Return (X, Y) of the center of cell containing provided text 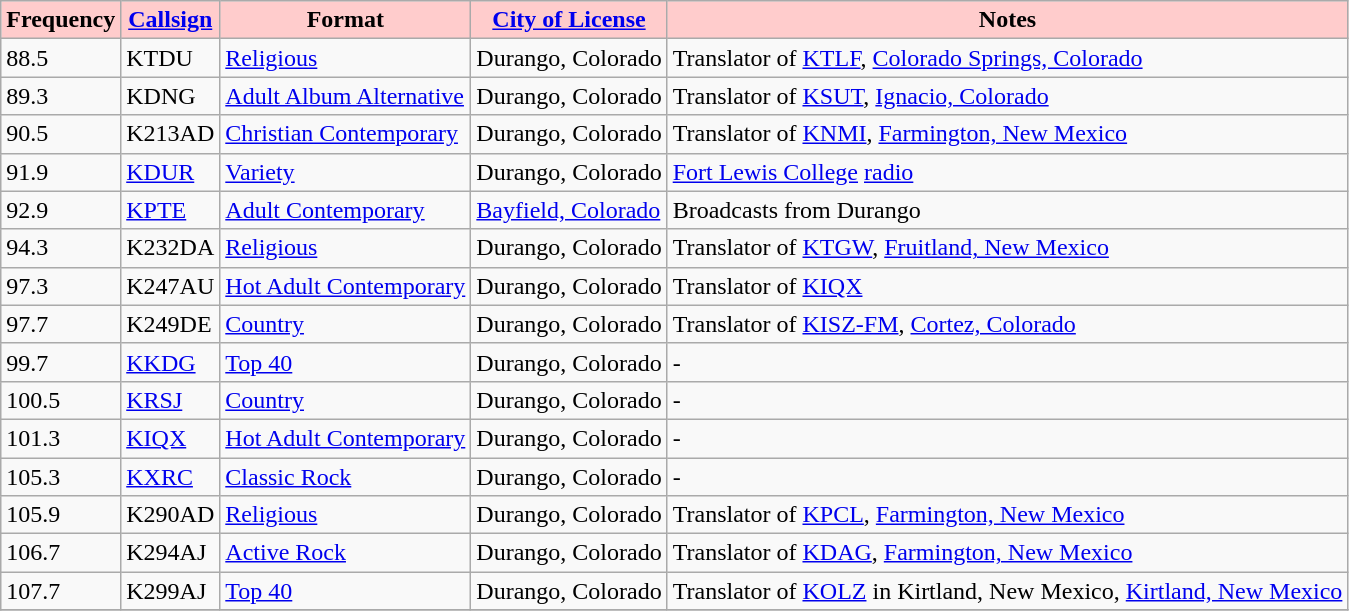
KXRC (170, 477)
KKDG (170, 362)
97.7 (61, 324)
Translator of KDAG, Farmington, New Mexico (1008, 553)
Adult Contemporary (346, 210)
K232DA (170, 248)
K249DE (170, 324)
Adult Album Alternative (346, 96)
106.7 (61, 553)
Variety (346, 172)
Bayfield, Colorado (569, 210)
105.9 (61, 515)
101.3 (61, 438)
KIQX (170, 438)
97.3 (61, 286)
Translator of KNMI, Farmington, New Mexico (1008, 134)
89.3 (61, 96)
Translator of KPCL, Farmington, New Mexico (1008, 515)
91.9 (61, 172)
City of License (569, 20)
KDUR (170, 172)
K294AJ (170, 553)
KTDU (170, 58)
92.9 (61, 210)
94.3 (61, 248)
Notes (1008, 20)
K213AD (170, 134)
Classic Rock (346, 477)
K299AJ (170, 591)
88.5 (61, 58)
Translator of KSUT, Ignacio, Colorado (1008, 96)
KPTE (170, 210)
Translator of KIQX (1008, 286)
Translator of KOLZ in Kirtland, New Mexico, Kirtland, New Mexico (1008, 591)
99.7 (61, 362)
K290AD (170, 515)
Callsign (170, 20)
Format (346, 20)
KRSJ (170, 400)
Fort Lewis College radio (1008, 172)
K247AU (170, 286)
90.5 (61, 134)
Translator of KISZ-FM, Cortez, Colorado (1008, 324)
Translator of KTGW, Fruitland, New Mexico (1008, 248)
107.7 (61, 591)
KDNG (170, 96)
Christian Contemporary (346, 134)
Translator of KTLF, Colorado Springs, Colorado (1008, 58)
Broadcasts from Durango (1008, 210)
100.5 (61, 400)
Active Rock (346, 553)
105.3 (61, 477)
Frequency (61, 20)
